Return the (x, y) coordinate for the center point of the cell that contains the specified text.  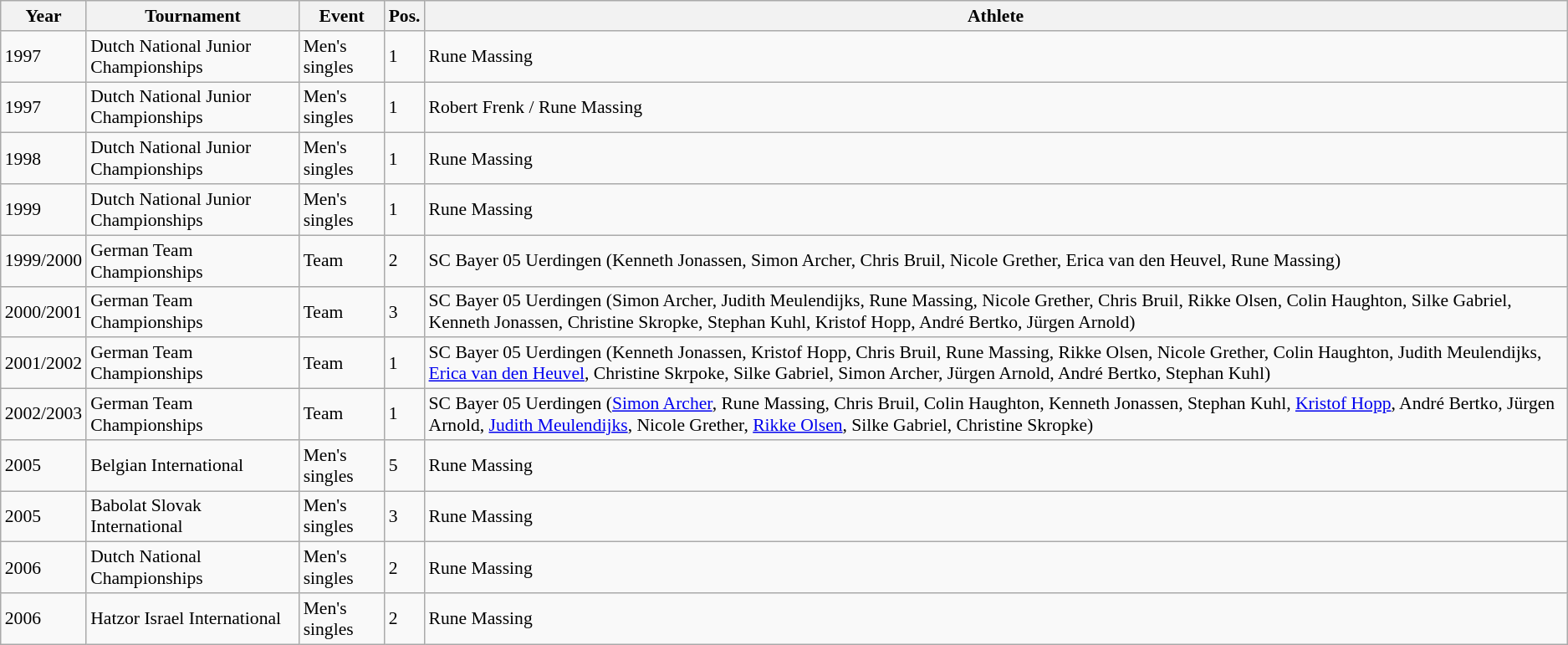
Event (342, 16)
Robert Frenk / Rune Massing (996, 107)
5 (405, 465)
Belgian International (192, 465)
1998 (43, 159)
SC Bayer 05 Uerdingen (Kenneth Jonassen, Simon Archer, Chris Bruil, Nicole Grether, Erica van den Heuvel, Rune Massing) (996, 261)
Dutch National Championships (192, 567)
Hatzor Israel International (192, 619)
Year (43, 16)
Pos. (405, 16)
2000/2001 (43, 311)
Babolat Slovak International (192, 517)
Tournament (192, 16)
2002/2003 (43, 415)
1999/2000 (43, 261)
1999 (43, 209)
2001/2002 (43, 363)
Athlete (996, 16)
